Extract the [x, y] coordinate from the center of the cell holding the provided text.  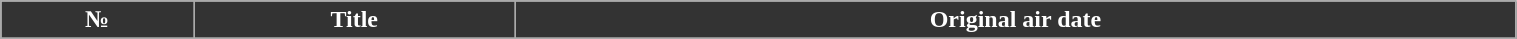
Title [354, 20]
Original air date [1016, 20]
№ [98, 20]
